For the text-containing cell, return its midpoint in (X, Y) coordinate format. 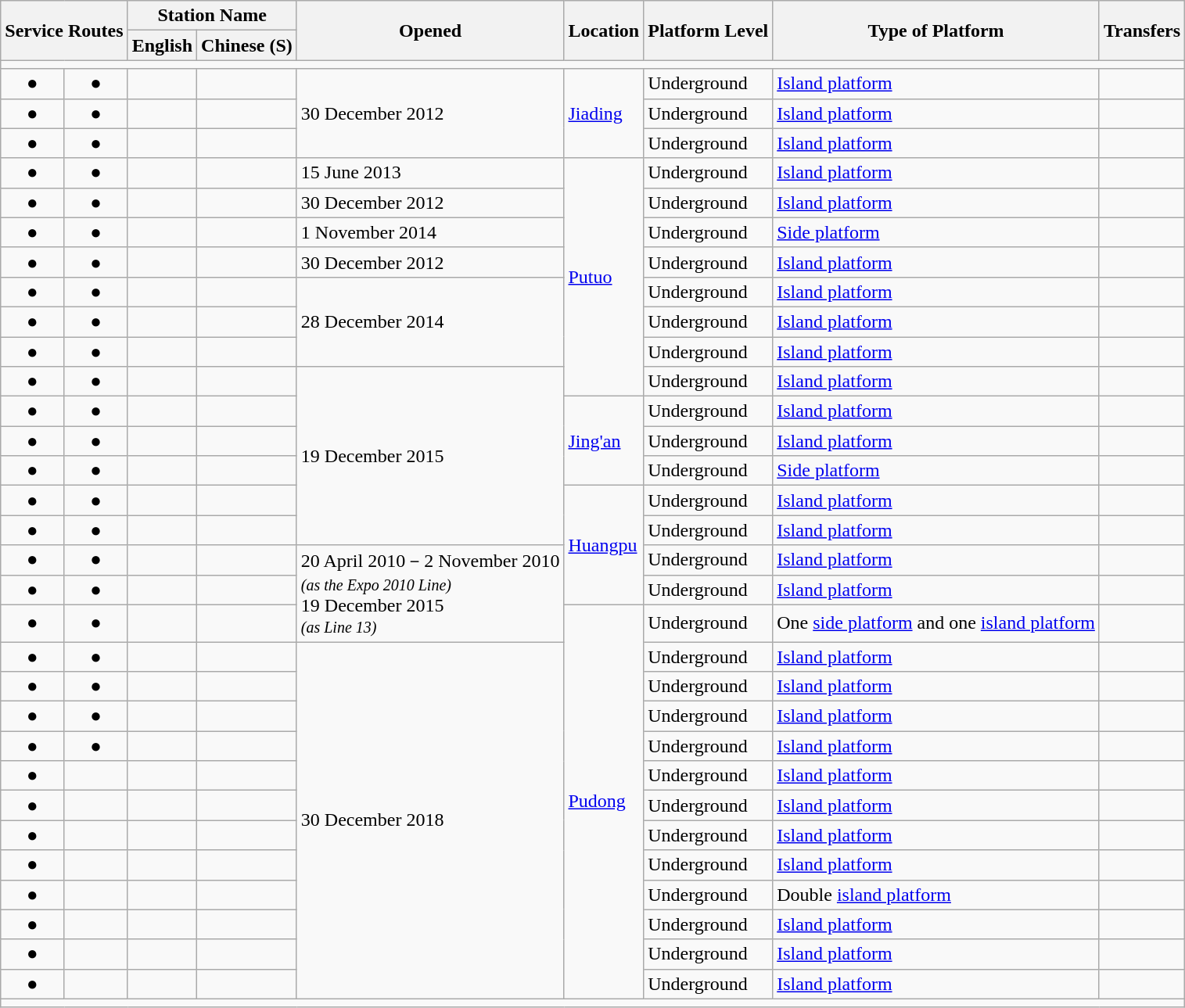
Huangpu (604, 545)
Station Name (212, 16)
Chinese (S) (247, 45)
One side platform and one island platform (936, 622)
Platform Level (709, 30)
Pudong (604, 802)
Location (604, 30)
30 December 2018 (430, 820)
19 December 2015 (430, 456)
28 December 2014 (430, 321)
Opened (430, 30)
Jiading (604, 113)
Type of Platform (936, 30)
Double island platform (936, 895)
English (162, 45)
15 June 2013 (430, 173)
Service Routes (64, 30)
Jing'an (604, 441)
Transfers (1142, 30)
1 November 2014 (430, 232)
20 April 2010－2 November 2010 (as the Expo 2010 Line)19 December 2015 (as Line 13) (430, 594)
Putuo (604, 277)
